Output the (X, Y) coordinate of the center of the cell containing the given text.  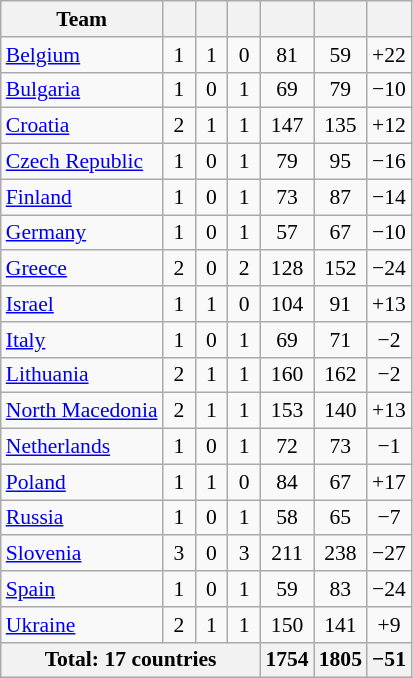
+12 (389, 126)
Total: 17 countries (131, 660)
Croatia (82, 126)
238 (340, 554)
152 (340, 269)
Ukraine (82, 625)
71 (340, 340)
135 (340, 126)
141 (340, 625)
−16 (389, 162)
Lithuania (82, 375)
Israel (82, 304)
Spain (82, 589)
Belgium (82, 55)
−51 (389, 660)
Team (82, 19)
Czech Republic (82, 162)
160 (286, 375)
Germany (82, 233)
−1 (389, 447)
147 (286, 126)
65 (340, 518)
150 (286, 625)
81 (286, 55)
Poland (82, 482)
153 (286, 411)
Bulgaria (82, 90)
91 (340, 304)
58 (286, 518)
128 (286, 269)
North Macedonia (82, 411)
−27 (389, 554)
−14 (389, 197)
+22 (389, 55)
83 (340, 589)
72 (286, 447)
1805 (340, 660)
87 (340, 197)
+9 (389, 625)
Netherlands (82, 447)
Russia (82, 518)
84 (286, 482)
104 (286, 304)
Finland (82, 197)
95 (340, 162)
+17 (389, 482)
Greece (82, 269)
Italy (82, 340)
57 (286, 233)
1754 (286, 660)
Slovenia (82, 554)
211 (286, 554)
140 (340, 411)
−7 (389, 518)
162 (340, 375)
